Extract the (X, Y) coordinate from the center of the cell holding the provided text.  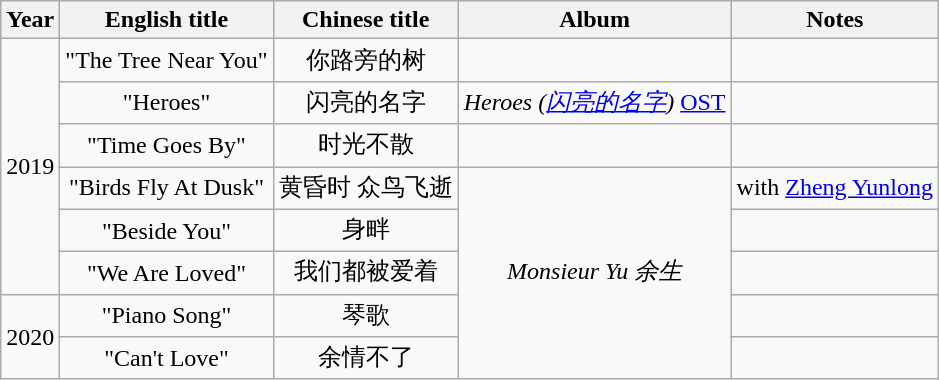
余情不了 (366, 358)
"Birds Fly At Dusk" (166, 188)
"Time Goes By" (166, 146)
Heroes (闪亮的名字) OST (594, 102)
"Heroes" (166, 102)
我们都被爱着 (366, 274)
English title (166, 20)
Monsieur Yu 余生 (594, 272)
"We Are Loved" (166, 274)
"Piano Song" (166, 316)
黄昏时 众鸟飞逝 (366, 188)
with Zheng Yunlong (835, 188)
Album (594, 20)
你路旁的树 (366, 60)
Chinese title (366, 20)
闪亮的名字 (366, 102)
2020 (30, 336)
Notes (835, 20)
身畔 (366, 230)
琴歌 (366, 316)
"The Tree Near You" (166, 60)
"Can't Love" (166, 358)
Year (30, 20)
时光不散 (366, 146)
"Beside You" (166, 230)
2019 (30, 166)
